From the cell containing the given text, extract its center point as (X, Y) coordinate. 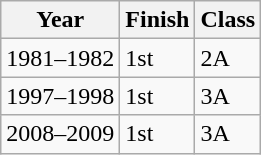
Year (60, 20)
2A (228, 58)
2008–2009 (60, 134)
1981–1982 (60, 58)
Class (228, 20)
Finish (158, 20)
1997–1998 (60, 96)
